Locate the cell with the specified text and output its [x, y] center coordinate. 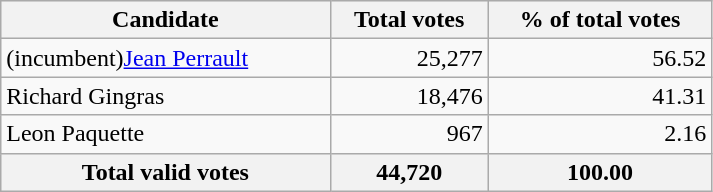
25,277 [409, 58]
56.52 [600, 58]
% of total votes [600, 20]
(incumbent)Jean Perrault [166, 58]
Total votes [409, 20]
44,720 [409, 172]
Richard Gingras [166, 96]
100.00 [600, 172]
2.16 [600, 134]
967 [409, 134]
41.31 [600, 96]
Total valid votes [166, 172]
Candidate [166, 20]
18,476 [409, 96]
Leon Paquette [166, 134]
